Extract the (X, Y) coordinate from the center of the cell holding the provided text.  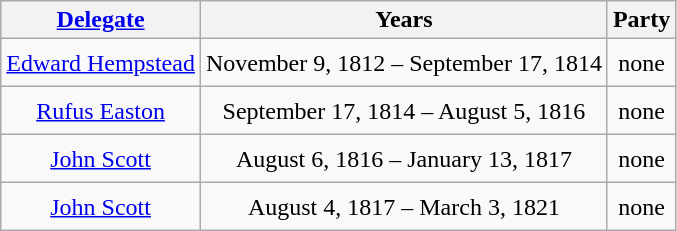
Party (641, 20)
Years (404, 20)
Delegate (101, 20)
August 4, 1817 – March 3, 1821 (404, 207)
September 17, 1814 – August 5, 1816 (404, 111)
Edward Hempstead (101, 63)
Rufus Easton (101, 111)
November 9, 1812 – September 17, 1814 (404, 63)
August 6, 1816 – January 13, 1817 (404, 159)
